Identify which cell holds the provided text, then report its (X, Y) central coordinate. 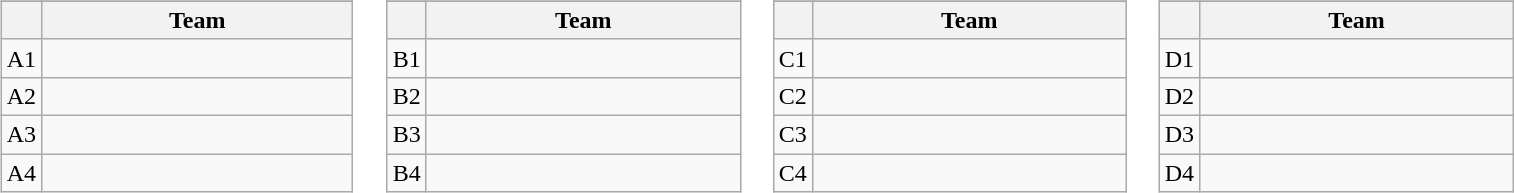
B4 (406, 173)
B1 (406, 58)
C3 (792, 134)
D2 (1179, 96)
C2 (792, 96)
D1 (1179, 58)
D4 (1179, 173)
B3 (406, 134)
D3 (1179, 134)
B2 (406, 96)
C1 (792, 58)
A1 (21, 58)
C4 (792, 173)
A4 (21, 173)
A2 (21, 96)
A3 (21, 134)
